Detect which cell encompasses the target text, then output its (X, Y) center coordinate. 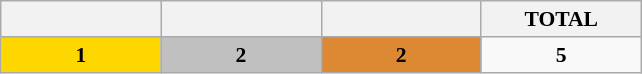
TOTAL (561, 19)
1 (81, 55)
5 (561, 55)
